Return [x, y] of the center of cell containing provided text 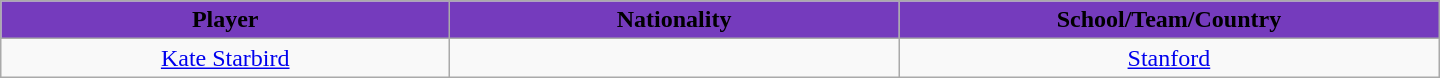
Nationality [674, 20]
Player [226, 20]
Kate Starbird [226, 58]
School/Team/Country [1170, 20]
Stanford [1170, 58]
